Locate the cell with the specified text and output its (X, Y) center coordinate. 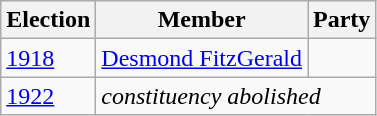
Desmond FitzGerald (202, 58)
1918 (48, 58)
Election (48, 20)
Party (342, 20)
constituency abolished (236, 96)
1922 (48, 96)
Member (202, 20)
